Provide the [x, y] coordinate of the cell's center where the given text is located.  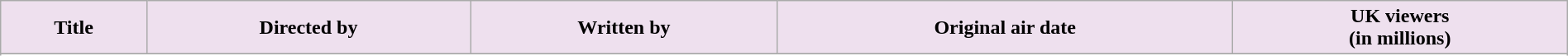
Directed by [308, 28]
Written by [624, 28]
UK viewers(in millions) [1399, 28]
Title [74, 28]
Original air date [1005, 28]
